Find where the given text appears and provide that cell's center as [X, Y] coordinate. 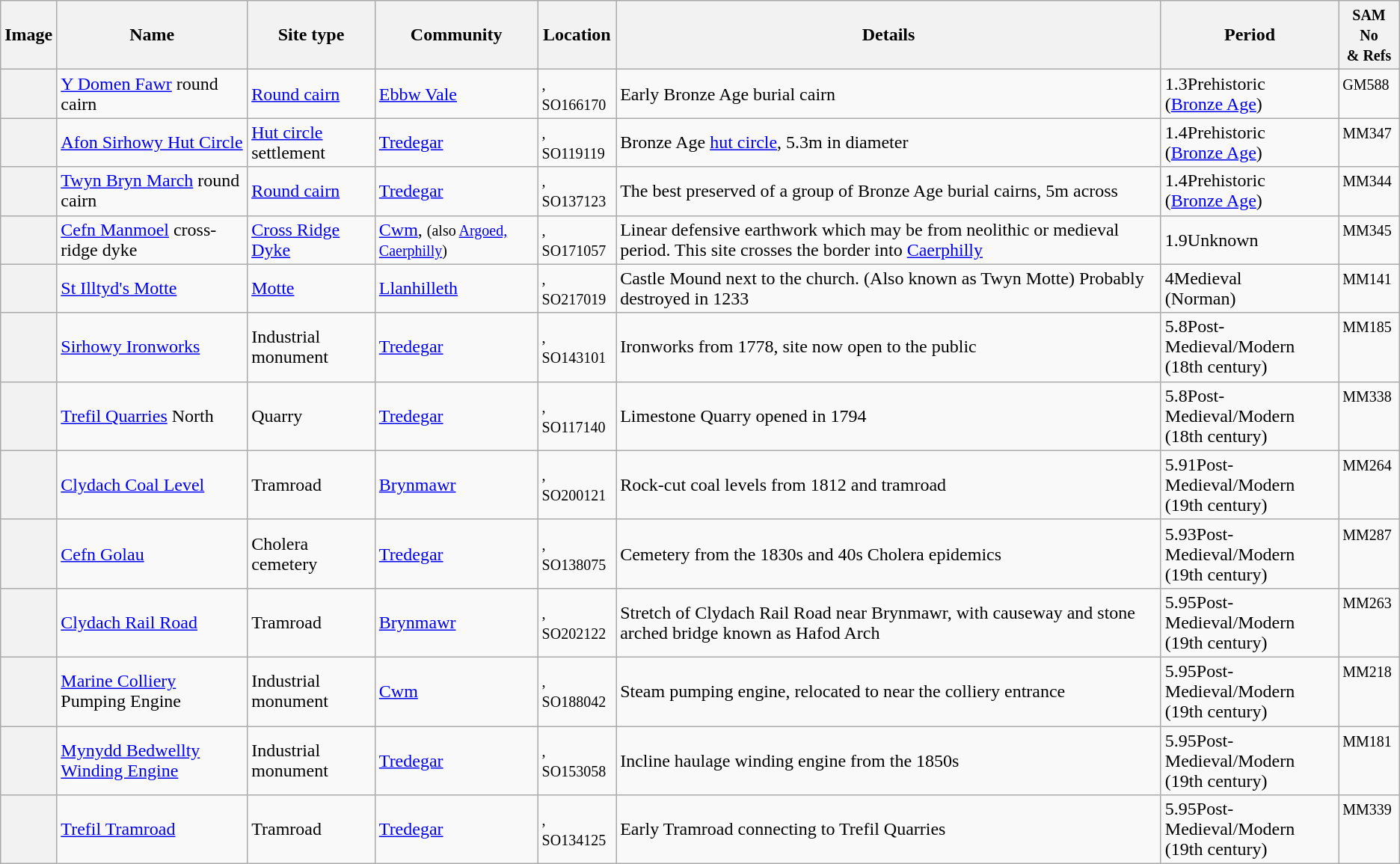
MM344 [1369, 192]
Early Bronze Age burial cairn [888, 94]
GM588 [1369, 94]
Y Domen Fawr round cairn [153, 94]
Clydach Coal Level [153, 485]
Early Tramroad connecting to Trefil Quarries [888, 830]
Location [577, 35]
, SO153058 [577, 760]
MM218 [1369, 691]
Mynydd Bedwellty Winding Engine [153, 760]
MM339 [1369, 830]
Sirhowy Ironworks [153, 347]
Twyn Bryn March round cairn [153, 192]
, SO166170 [577, 94]
, SO137123 [577, 192]
, SO117140 [577, 416]
, SO138075 [577, 554]
, SO171057 [577, 239]
, SO202122 [577, 622]
Cefn Golau [153, 554]
Stretch of Clydach Rail Road near Brynmawr, with causeway and stone arched bridge known as Hafod Arch [888, 622]
MM141 [1369, 289]
, SO143101 [577, 347]
Community [456, 35]
MM287 [1369, 554]
Llanhilleth [456, 289]
Trefil Quarries North [153, 416]
Castle Mound next to the church. (Also known as Twyn Motte) Probably destroyed in 1233 [888, 289]
Hut circle settlement [311, 142]
Details [888, 35]
Trefil Tramroad [153, 830]
Linear defensive earthwork which may be from neolithic or medieval period. This site crosses the border into Caerphilly [888, 239]
Cholera cemetery [311, 554]
5.91Post-Medieval/Modern(19th century) [1249, 485]
Cwm [456, 691]
Afon Sirhowy Hut Circle [153, 142]
4Medieval(Norman) [1249, 289]
St Illtyd's Motte [153, 289]
, SO134125 [577, 830]
, SO200121 [577, 485]
, SO188042 [577, 691]
Marine Colliery Pumping Engine [153, 691]
Cross Ridge Dyke [311, 239]
MM264 [1369, 485]
SAM No& Refs [1369, 35]
MM263 [1369, 622]
MM185 [1369, 347]
Quarry [311, 416]
1.9Unknown [1249, 239]
Ebbw Vale [456, 94]
Cefn Manmoel cross-ridge dyke [153, 239]
MM181 [1369, 760]
, SO119119 [577, 142]
Site type [311, 35]
, SO217019 [577, 289]
Name [153, 35]
MM347 [1369, 142]
Rock-cut coal levels from 1812 and tramroad [888, 485]
Limestone Quarry opened in 1794 [888, 416]
Image [28, 35]
Incline haulage winding engine from the 1850s [888, 760]
MM338 [1369, 416]
Cemetery from the 1830s and 40s Cholera epidemics [888, 554]
1.3Prehistoric(Bronze Age) [1249, 94]
Motte [311, 289]
Steam pumping engine, relocated to near the colliery entrance [888, 691]
Cwm, (also Argoed, Caerphilly) [456, 239]
5.93Post-Medieval/Modern(19th century) [1249, 554]
Ironworks from 1778, site now open to the public [888, 347]
Bronze Age hut circle, 5.3m in diameter [888, 142]
The best preserved of a group of Bronze Age burial cairns, 5m across [888, 192]
MM345 [1369, 239]
Clydach Rail Road [153, 622]
Period [1249, 35]
